Identify which cell holds the provided text, then report its [X, Y] central coordinate. 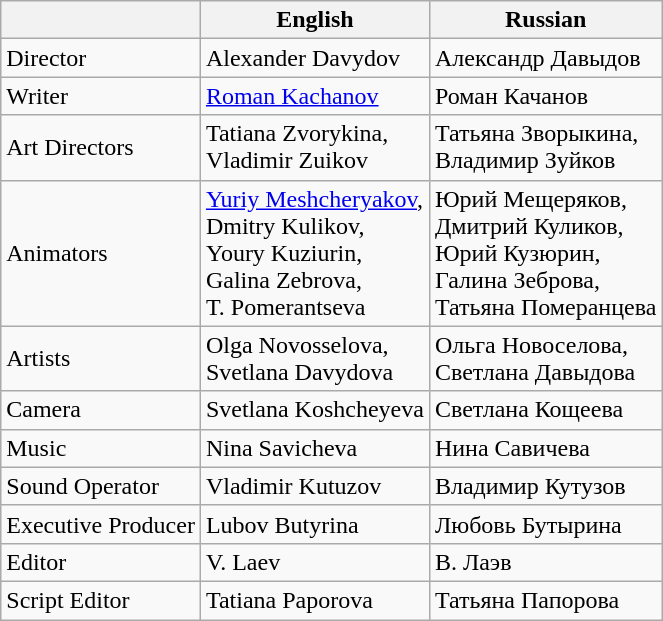
В. Лаэв [545, 562]
Татьяна Зворыкина, Владимир Зуйков [545, 148]
Alexander Davydov [314, 58]
Artists [101, 358]
Svetlana Koshcheyeva [314, 410]
Animators [101, 253]
Tatiana Zvorykina, Vladimir Zuikov [314, 148]
V. Laev [314, 562]
Владимир Кутузов [545, 486]
Director [101, 58]
Юрий Мещеряков, Дмитрий Куликов, Юрий Кузюрин, Галина Зеброва, Татьяна Померанцева [545, 253]
Tatiana Paporova [314, 600]
Vladimir Kutuzov [314, 486]
Roman Kachanov [314, 96]
Editor [101, 562]
Светлана Кощеева [545, 410]
Russian [545, 20]
Nina Savicheva [314, 448]
Olga Novosselova, Svetlana Davydova [314, 358]
English [314, 20]
Sound Operator [101, 486]
Любовь Бутырина [545, 524]
Роман Качанов [545, 96]
Татьяна Папорова [545, 600]
Art Directors [101, 148]
Script Editor [101, 600]
Writer [101, 96]
Executive Producer [101, 524]
Lubov Butyrina [314, 524]
Ольга Новоселова, Светлана Давыдова [545, 358]
Александр Давыдов [545, 58]
Нина Савичева [545, 448]
Camera [101, 410]
Music [101, 448]
Yuriy Meshcheryakov,Dmitry Kulikov, Youry Kuziurin, Galina Zebrova, T. Pomerantseva [314, 253]
